Detect which cell encompasses the target text, then output its (x, y) center coordinate. 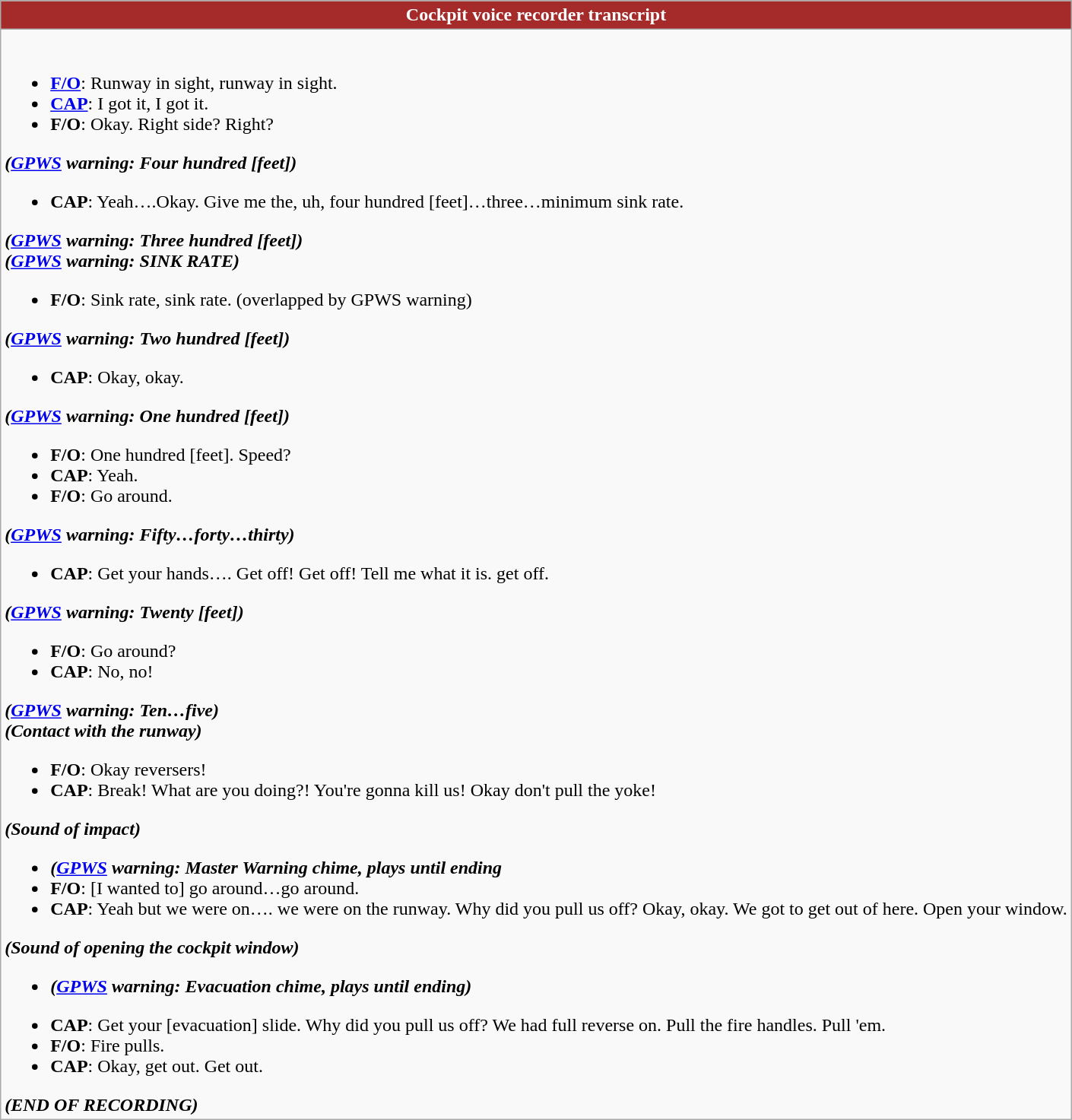
Cockpit voice recorder transcript (537, 15)
